For the text-containing cell, return its midpoint in [x, y] coordinate format. 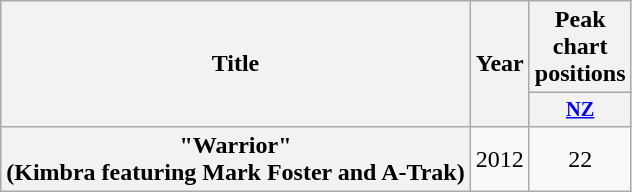
22 [580, 158]
2012 [500, 158]
Peak chart positions [580, 47]
"Warrior"(Kimbra featuring Mark Foster and A-Trak) [236, 158]
NZ [580, 110]
Title [236, 64]
Year [500, 64]
